Return (X, Y) of the center of cell containing provided text 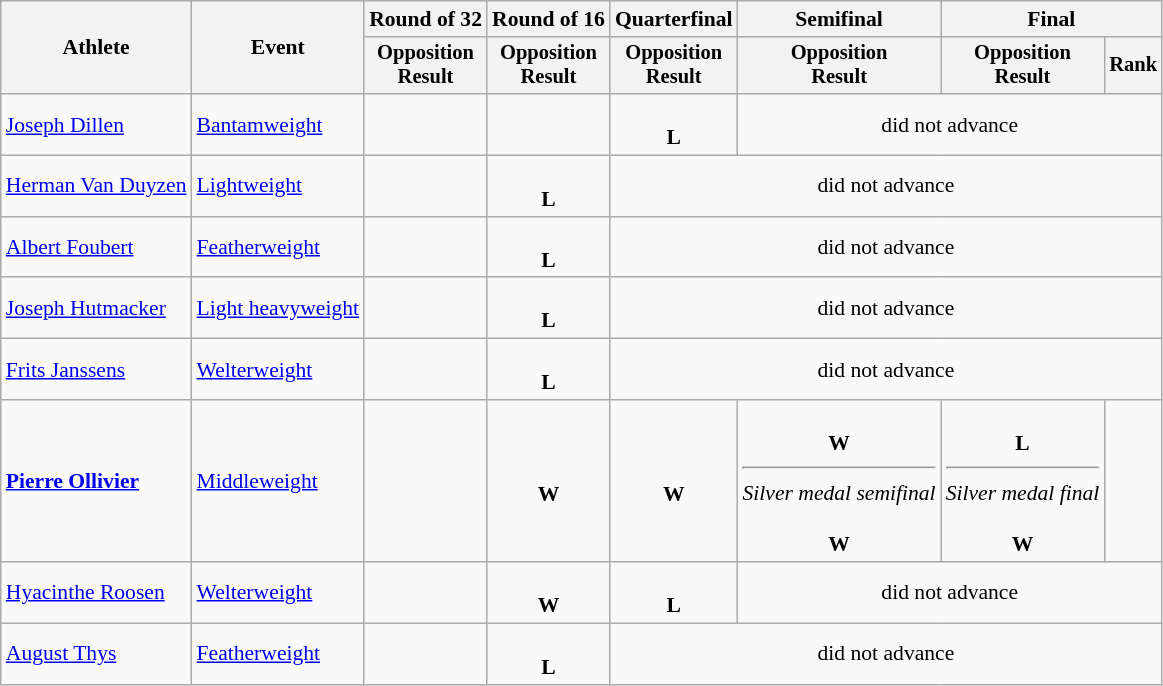
Herman Van Duyzen (96, 186)
W Silver medal semifinal W (840, 481)
Final (1052, 19)
Quarterfinal (674, 19)
Rank (1133, 66)
Albert Foubert (96, 248)
Joseph Dillen (96, 124)
Pierre Ollivier (96, 481)
Hyacinthe Roosen (96, 592)
Athlete (96, 48)
Semifinal (840, 19)
Event (278, 48)
Frits Janssens (96, 370)
August Thys (96, 654)
Lightweight (278, 186)
Light heavyweight (278, 308)
Joseph Hutmacker (96, 308)
Round of 32 (426, 19)
L Silver medal final W (1023, 481)
Round of 16 (548, 19)
Bantamweight (278, 124)
Middleweight (278, 481)
